Extract the [X, Y] coordinate from the center of the cell holding the provided text.  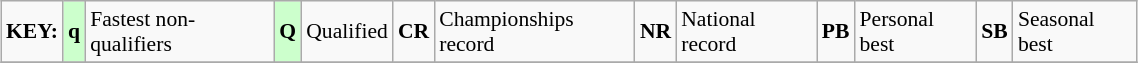
Personal best [916, 32]
National record [746, 32]
Fastest non-qualifiers [180, 32]
Qualified [347, 32]
Q [288, 32]
CR [414, 32]
Seasonal best [1075, 32]
PB [836, 32]
q [74, 32]
KEY: [32, 32]
NR [656, 32]
Championships record [534, 32]
SB [994, 32]
